Output the [x, y] coordinate of the center of the cell containing the given text.  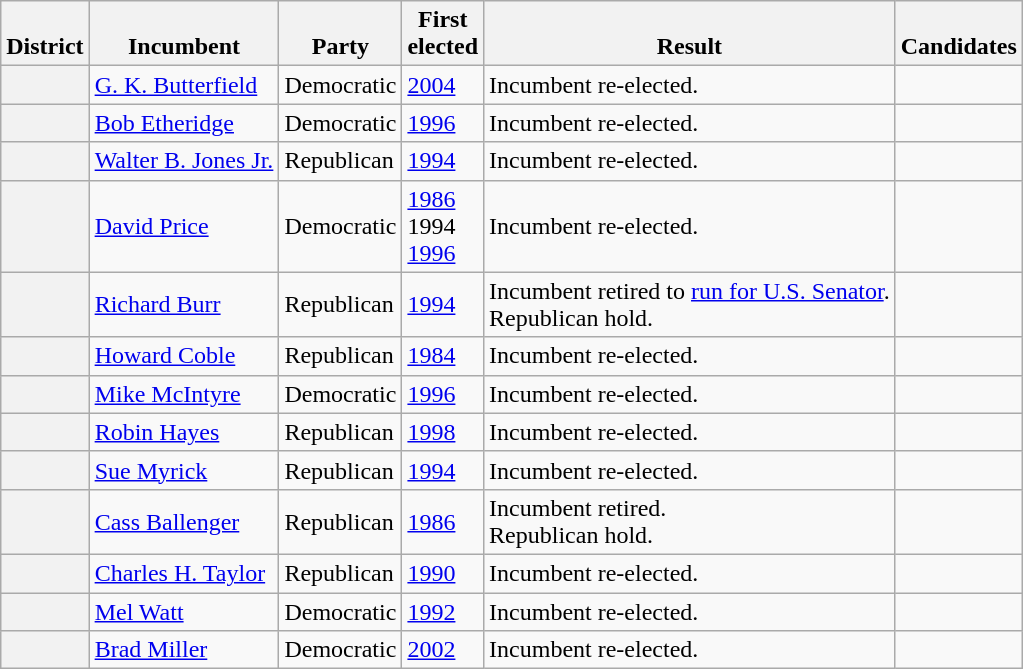
Incumbent retired to run for U.S. Senator.Republican hold. [690, 304]
Charles H. Taylor [184, 573]
1990 [443, 573]
Howard Coble [184, 356]
Bob Etheridge [184, 123]
Walter B. Jones Jr. [184, 161]
Candidates [958, 34]
19861994 1996 [443, 226]
Mel Watt [184, 611]
Incumbent retired.Republican hold. [690, 522]
1984 [443, 356]
Robin Hayes [184, 432]
2002 [443, 650]
Result [690, 34]
1992 [443, 611]
1986 [443, 522]
Brad Miller [184, 650]
Sue Myrick [184, 470]
Party [340, 34]
G. K. Butterfield [184, 85]
1998 [443, 432]
Cass Ballenger [184, 522]
District [45, 34]
Firstelected [443, 34]
Incumbent [184, 34]
David Price [184, 226]
Richard Burr [184, 304]
Mike McIntyre [184, 394]
2004 [443, 85]
